Capture the cell that displays the provided text and extract its (x, y) central coordinate. 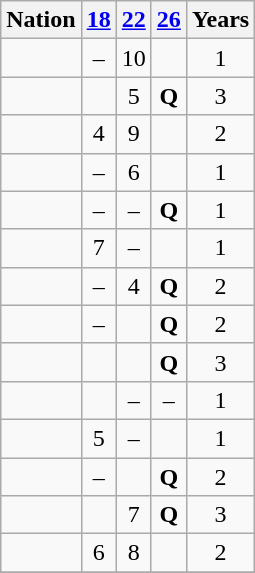
9 (134, 134)
26 (168, 20)
10 (134, 58)
Nation (41, 20)
22 (134, 20)
Years (220, 20)
8 (134, 553)
18 (98, 20)
